For the text-containing cell, return its midpoint in (X, Y) coordinate format. 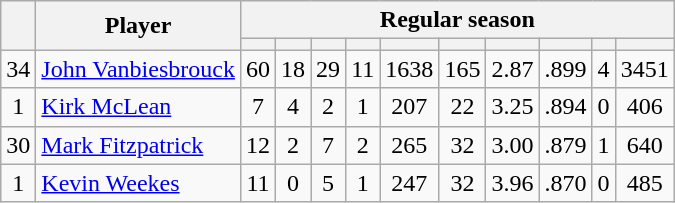
3.00 (512, 145)
3.25 (512, 107)
12 (258, 145)
.879 (566, 145)
1638 (410, 69)
18 (292, 69)
29 (328, 69)
30 (18, 145)
3.96 (512, 183)
60 (258, 69)
Kevin Weekes (138, 183)
406 (644, 107)
.870 (566, 183)
247 (410, 183)
265 (410, 145)
Regular season (457, 20)
22 (462, 107)
5 (328, 183)
Kirk McLean (138, 107)
207 (410, 107)
.894 (566, 107)
.899 (566, 69)
Player (138, 26)
34 (18, 69)
165 (462, 69)
640 (644, 145)
485 (644, 183)
John Vanbiesbrouck (138, 69)
3451 (644, 69)
2.87 (512, 69)
Mark Fitzpatrick (138, 145)
